Determine the [x, y] coordinate at the center of the cell enclosing the given text.  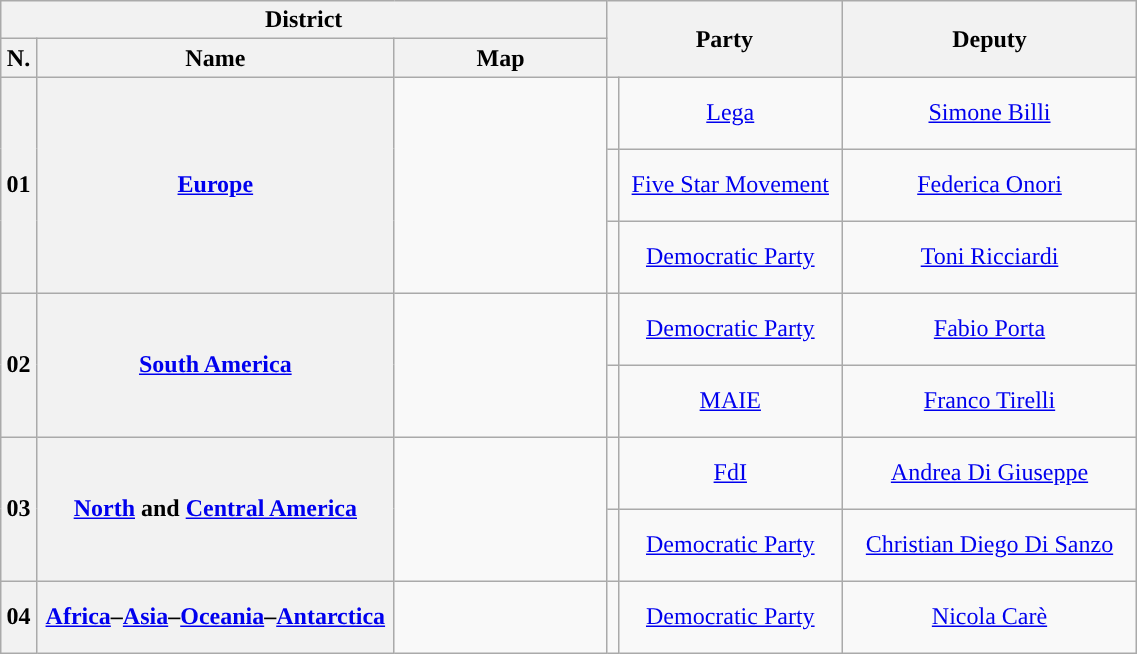
Party [725, 39]
Deputy [990, 39]
North and Central America [215, 509]
Lega [730, 113]
Name [215, 58]
Map [500, 58]
04 [18, 617]
South America [215, 365]
District [304, 20]
Fabio Porta [990, 329]
03 [18, 509]
Africa–Asia–Oceania–Antarctica [215, 617]
Nicola Carè [990, 617]
Christian Diego Di Sanzo [990, 545]
FdI [730, 473]
Simone Billi [990, 113]
MAIE [730, 401]
02 [18, 365]
01 [18, 185]
Federica Onori [990, 185]
N. [18, 58]
Five Star Movement [730, 185]
Europe [215, 185]
Franco Tirelli [990, 401]
Andrea Di Giuseppe [990, 473]
Toni Ricciardi [990, 257]
